Provide the [X, Y] coordinate of the cell's center where the given text is located.  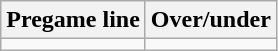
Over/under [210, 20]
Pregame line [74, 20]
